Find where the given text appears and provide that cell's center as [x, y] coordinate. 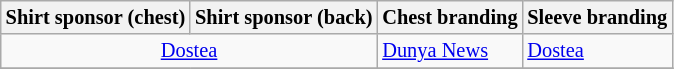
Chest branding [450, 17]
Shirt sponsor (back) [284, 17]
Dunya News [450, 51]
Shirt sponsor (chest) [96, 17]
Sleeve branding [597, 17]
